Capture the cell that displays the provided text and extract its (x, y) central coordinate. 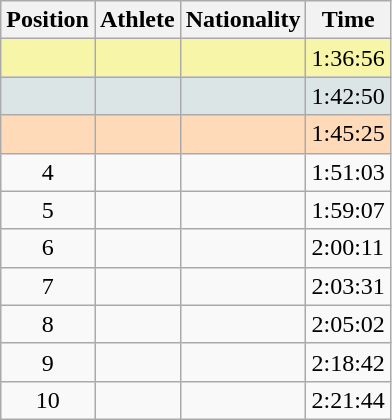
Position (48, 20)
1:59:07 (348, 210)
1:51:03 (348, 172)
Nationality (243, 20)
6 (48, 248)
1:36:56 (348, 58)
2:03:31 (348, 286)
9 (48, 362)
8 (48, 324)
1:45:25 (348, 134)
4 (48, 172)
2:00:11 (348, 248)
2:18:42 (348, 362)
Time (348, 20)
1:42:50 (348, 96)
2:21:44 (348, 400)
10 (48, 400)
7 (48, 286)
5 (48, 210)
2:05:02 (348, 324)
Athlete (137, 20)
